Locate the cell with the specified text and output its [x, y] center coordinate. 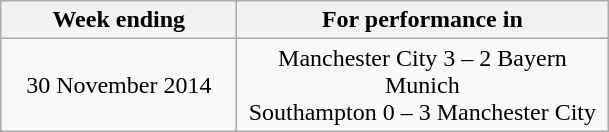
Week ending [119, 20]
For performance in [422, 20]
30 November 2014 [119, 85]
Manchester City 3 – 2 Bayern MunichSouthampton 0 – 3 Manchester City [422, 85]
